Output the (x, y) coordinate of the center of the cell containing the given text.  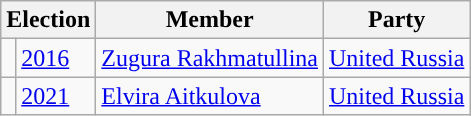
Zugura Rakhmatullina (210, 58)
2016 (56, 58)
Party (396, 20)
Elvira Aitkulova (210, 96)
Member (210, 20)
Election (48, 20)
2021 (56, 96)
